Extract the [x, y] coordinate from the center of the cell holding the provided text.  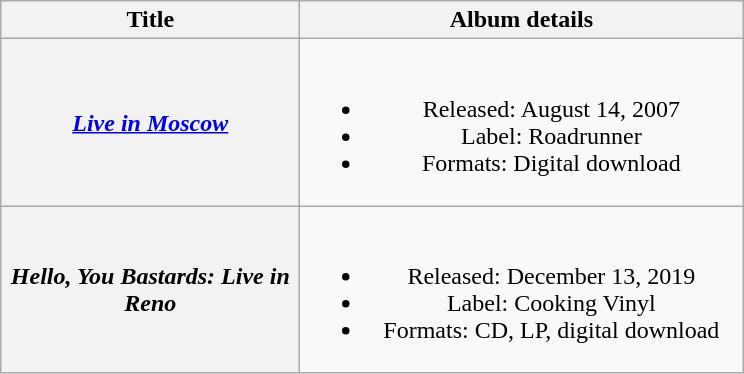
Released: August 14, 2007Label: RoadrunnerFormats: Digital download [522, 122]
Released: December 13, 2019Label: Cooking VinylFormats: CD, LP, digital download [522, 290]
Album details [522, 20]
Title [150, 20]
Live in Moscow [150, 122]
Hello, You Bastards: Live in Reno [150, 290]
